From the cell containing the given text, extract its center point as (X, Y) coordinate. 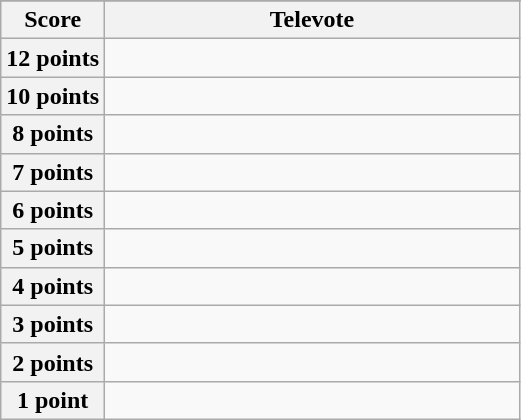
12 points (53, 58)
1 point (53, 400)
2 points (53, 362)
6 points (53, 210)
8 points (53, 134)
5 points (53, 248)
3 points (53, 324)
10 points (53, 96)
Score (53, 20)
Televote (312, 20)
7 points (53, 172)
4 points (53, 286)
